Find where the given text appears and provide that cell's center as [x, y] coordinate. 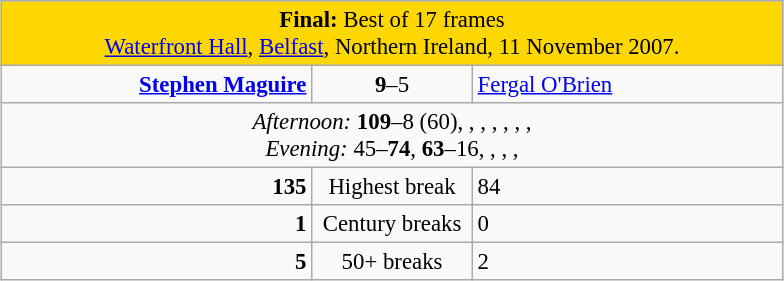
Highest break [392, 187]
Final: Best of 17 framesWaterfront Hall, Belfast, Northern Ireland, 11 November 2007. [392, 34]
135 [156, 187]
Century breaks [392, 224]
50+ breaks [392, 262]
1 [156, 224]
9–5 [392, 85]
Afternoon: 109–8 (60), , , , , , , Evening: 45–74, 63–16, , , , [392, 136]
0 [628, 224]
Stephen Maguire [156, 85]
2 [628, 262]
5 [156, 262]
Fergal O'Brien [628, 85]
84 [628, 187]
